Capture the cell that displays the provided text and extract its (X, Y) central coordinate. 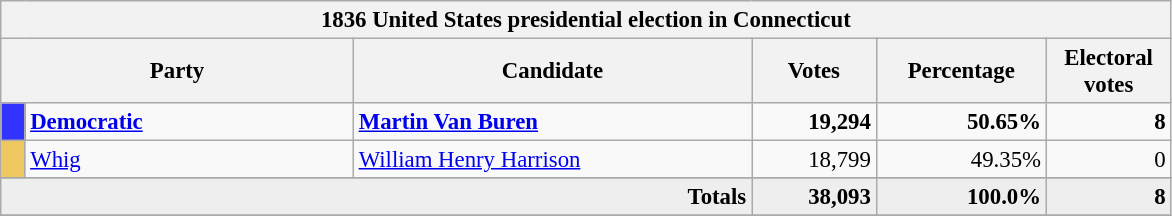
100.0% (961, 197)
Totals (376, 197)
Democratic (189, 122)
Martin Van Buren (552, 122)
Electoral votes (1108, 72)
Candidate (552, 72)
18,799 (814, 160)
38,093 (814, 197)
50.65% (961, 122)
Party (178, 72)
49.35% (961, 160)
19,294 (814, 122)
Whig (189, 160)
1836 United States presidential election in Connecticut (586, 20)
Percentage (961, 72)
Votes (814, 72)
William Henry Harrison (552, 160)
0 (1108, 160)
